Scan for the cell matching the given text and deliver its (x, y) coordinate at center. 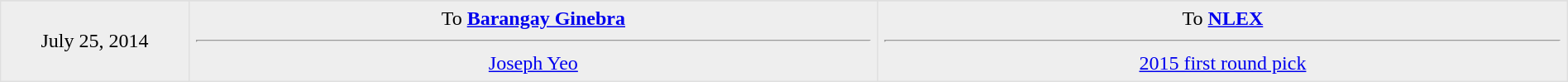
To NLEX2015 first round pick (1223, 41)
July 25, 2014 (94, 41)
To Barangay GinebraJoseph Yeo (533, 41)
